Scan for the cell matching the given text and deliver its [X, Y] coordinate at center. 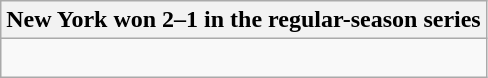
New York won 2–1 in the regular-season series [244, 20]
